From the cell containing the given text, extract its center point as [X, Y] coordinate. 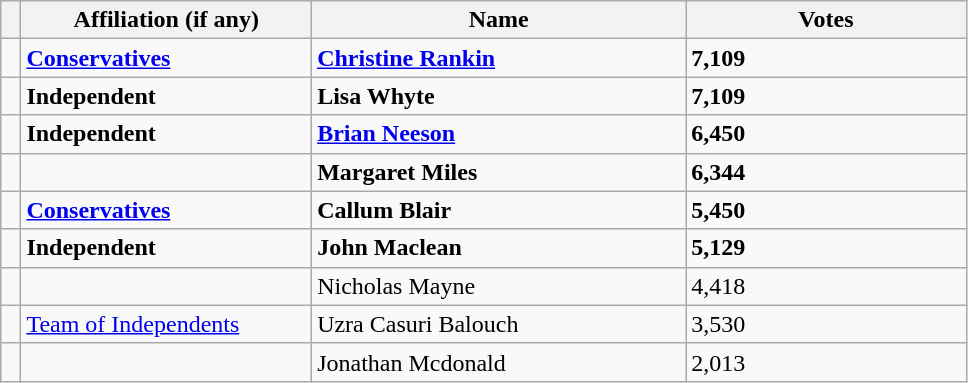
Uzra Casuri Balouch [499, 324]
Jonathan Mcdonald [499, 362]
Brian Neeson [499, 134]
6,450 [826, 134]
Team of Independents [166, 324]
Nicholas Mayne [499, 286]
Affiliation (if any) [166, 20]
Christine Rankin [499, 58]
6,344 [826, 172]
5,129 [826, 248]
Callum Blair [499, 210]
Votes [826, 20]
5,450 [826, 210]
3,530 [826, 324]
Lisa Whyte [499, 96]
Margaret Miles [499, 172]
John Maclean [499, 248]
2,013 [826, 362]
4,418 [826, 286]
Name [499, 20]
